Find where the given text appears and provide that cell's center as [X, Y] coordinate. 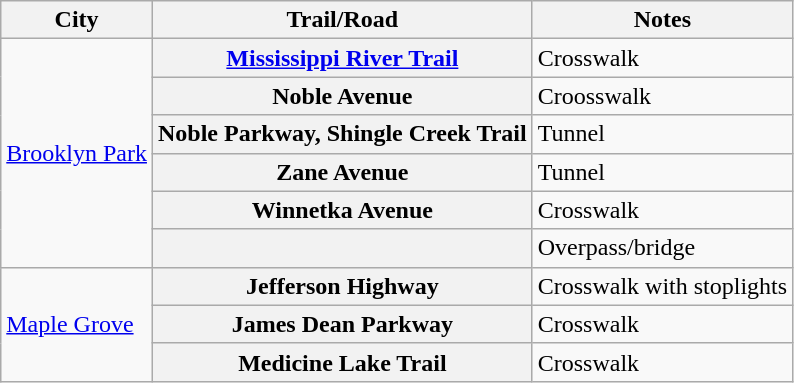
Zane Avenue [342, 172]
Mississippi River Trail [342, 58]
Croosswalk [662, 96]
Jefferson Highway [342, 286]
Brooklyn Park [77, 153]
Medicine Lake Trail [342, 362]
City [77, 20]
Notes [662, 20]
Overpass/bridge [662, 248]
Trail/Road [342, 20]
Crosswalk with stoplights [662, 286]
Noble Parkway, Shingle Creek Trail [342, 134]
Winnetka Avenue [342, 210]
James Dean Parkway [342, 324]
Maple Grove [77, 324]
Noble Avenue [342, 96]
